For the text-containing cell, return its midpoint in (X, Y) coordinate format. 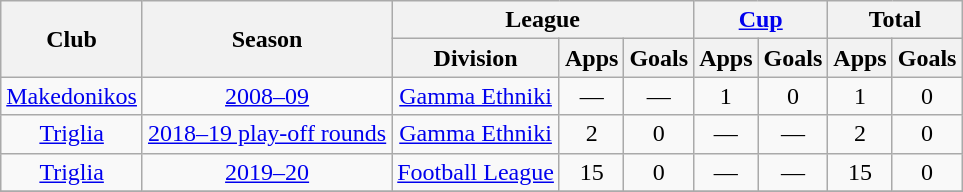
Club (72, 39)
Division (476, 58)
Season (266, 39)
2018–19 play-off rounds (266, 134)
League (543, 20)
Cup (761, 20)
Makedonikos (72, 96)
2008–09 (266, 96)
Total (895, 20)
2019–20 (266, 172)
Football League (476, 172)
